Determine the [X, Y] coordinate at the center of the cell enclosing the given text.  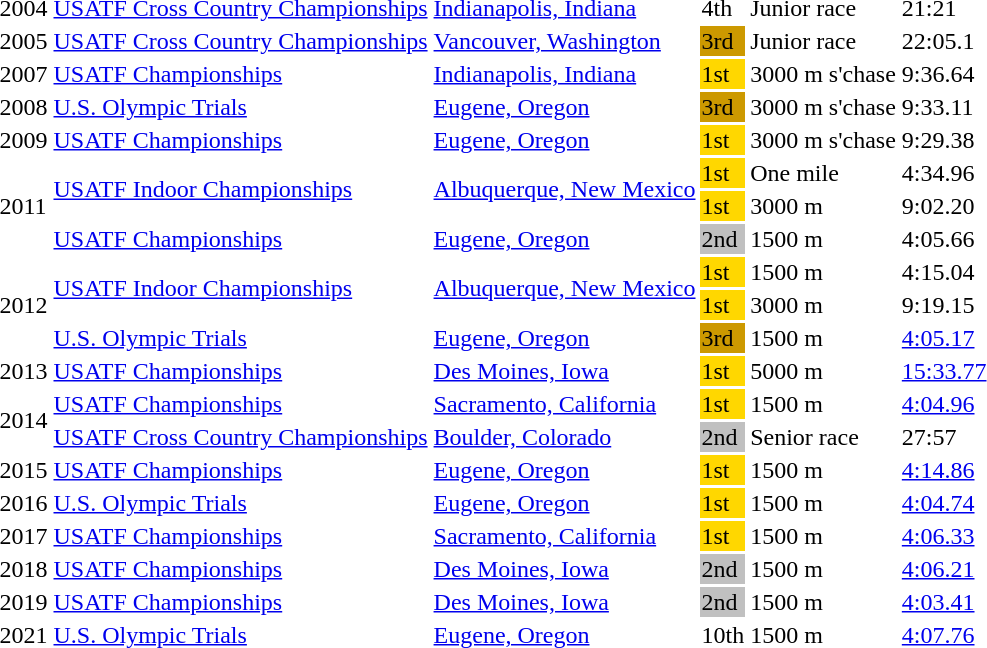
5000 m [824, 371]
Junior race [824, 41]
Senior race [824, 437]
Indianapolis, Indiana [564, 74]
Boulder, Colorado [564, 437]
Vancouver, Washington [564, 41]
One mile [824, 173]
